Capture the cell that displays the provided text and extract its [x, y] central coordinate. 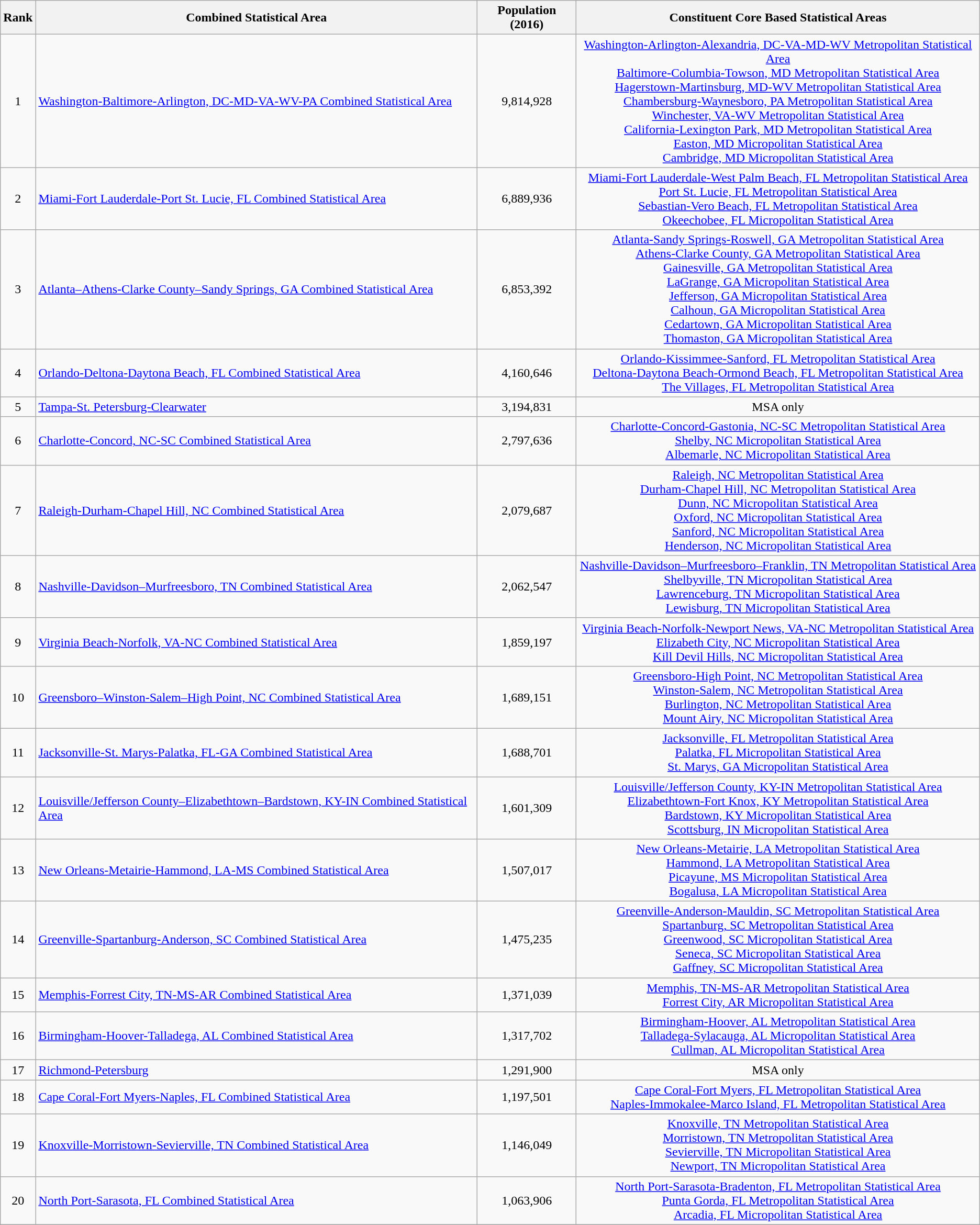
1,197,501 [527, 1097]
6,889,936 [527, 199]
Population (2016) [527, 18]
1,291,900 [527, 1070]
17 [18, 1070]
1,689,151 [527, 697]
Charlotte-Concord-Gastonia, NC-SC Metropolitan Statistical AreaShelby, NC Micropolitan Statistical AreaAlbemarle, NC Micropolitan Statistical Area [778, 441]
1,507,017 [527, 870]
Cape Coral-Fort Myers-Naples, FL Combined Statistical Area [257, 1097]
2,797,636 [527, 441]
Miami-Fort Lauderdale-Port St. Lucie, FL Combined Statistical Area [257, 199]
8 [18, 586]
20 [18, 1200]
9,814,928 [527, 101]
Memphis-Forrest City, TN-MS-AR Combined Statistical Area [257, 995]
Jacksonville-St. Marys-Palatka, FL-GA Combined Statistical Area [257, 752]
19 [18, 1145]
North Port-Sarasota-Bradenton, FL Metropolitan Statistical AreaPunta Gorda, FL Metropolitan Statistical AreaArcadia, FL Micropolitan Statistical Area [778, 1200]
Tampa-St. Petersburg-Clearwater [257, 407]
Virginia Beach-Norfolk, VA-NC Combined Statistical Area [257, 642]
7 [18, 510]
3 [18, 289]
16 [18, 1036]
15 [18, 995]
1,859,197 [527, 642]
Birmingham-Hoover-Talladega, AL Combined Statistical Area [257, 1036]
18 [18, 1097]
Washington-Baltimore-Arlington, DC-MD-VA-WV-PA Combined Statistical Area [257, 101]
6 [18, 441]
Richmond-Petersburg [257, 1070]
1 [18, 101]
10 [18, 697]
4 [18, 373]
Louisville/Jefferson County–Elizabethtown–Bardstown, KY-IN Combined Statistical Area [257, 808]
Charlotte-Concord, NC-SC Combined Statistical Area [257, 441]
Jacksonville, FL Metropolitan Statistical AreaPalatka, FL Micropolitan Statistical AreaSt. Marys, GA Micropolitan Statistical Area [778, 752]
2,079,687 [527, 510]
4,160,646 [527, 373]
Memphis, TN-MS-AR Metropolitan Statistical AreaForrest City, AR Micropolitan Statistical Area [778, 995]
1,063,906 [527, 1200]
Cape Coral-Fort Myers, FL Metropolitan Statistical AreaNaples-Immokalee-Marco Island, FL Metropolitan Statistical Area [778, 1097]
1,371,039 [527, 995]
2,062,547 [527, 586]
Birmingham-Hoover, AL Metropolitan Statistical AreaTalladega-Sylacauga, AL Micropolitan Statistical AreaCullman, AL Micropolitan Statistical Area [778, 1036]
Rank [18, 18]
North Port-Sarasota, FL Combined Statistical Area [257, 1200]
6,853,392 [527, 289]
12 [18, 808]
New Orleans-Metairie-Hammond, LA-MS Combined Statistical Area [257, 870]
1,146,049 [527, 1145]
11 [18, 752]
Raleigh-Durham-Chapel Hill, NC Combined Statistical Area [257, 510]
13 [18, 870]
1,475,235 [527, 940]
Greenville-Spartanburg-Anderson, SC Combined Statistical Area [257, 940]
1,601,309 [527, 808]
Greensboro–Winston-Salem–High Point, NC Combined Statistical Area [257, 697]
Knoxville-Morristown-Sevierville, TN Combined Statistical Area [257, 1145]
Nashville-Davidson–Murfreesboro, TN Combined Statistical Area [257, 586]
Atlanta–Athens-Clarke County–Sandy Springs, GA Combined Statistical Area [257, 289]
Combined Statistical Area [257, 18]
Orlando-Deltona-Daytona Beach, FL Combined Statistical Area [257, 373]
2 [18, 199]
Constituent Core Based Statistical Areas [778, 18]
1,688,701 [527, 752]
14 [18, 940]
5 [18, 407]
3,194,831 [527, 407]
1,317,702 [527, 1036]
9 [18, 642]
